Locate the cell with the specified text and output its (X, Y) center coordinate. 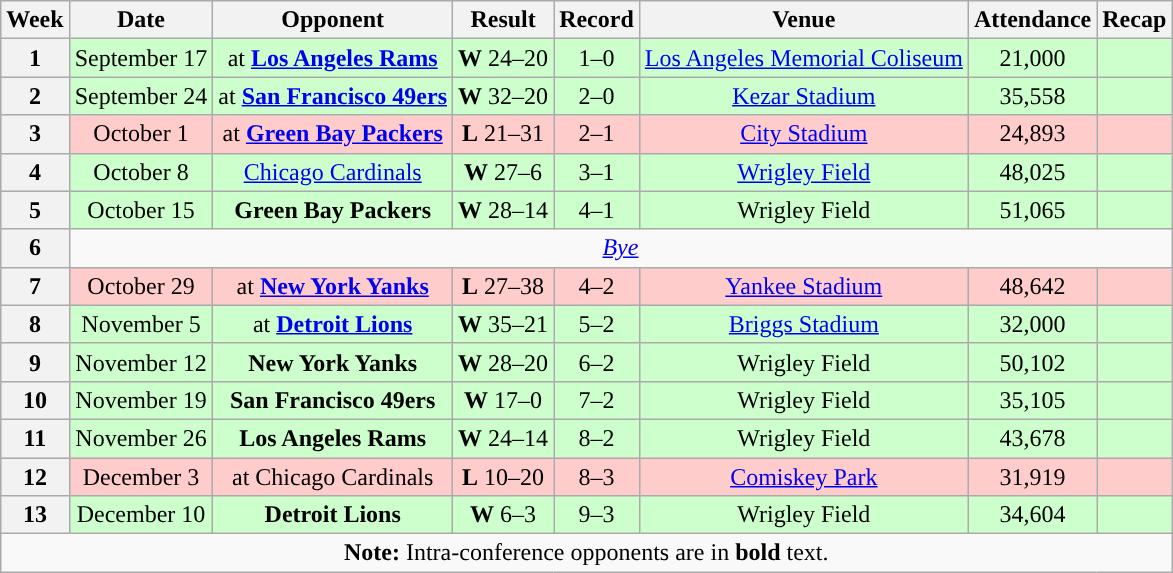
W 17–0 (504, 400)
43,678 (1032, 438)
Chicago Cardinals (333, 172)
8–2 (597, 438)
Yankee Stadium (804, 286)
48,025 (1032, 172)
34,604 (1032, 515)
Los Angeles Memorial Coliseum (804, 58)
at New York Yanks (333, 286)
San Francisco 49ers (333, 400)
Los Angeles Rams (333, 438)
Recap (1134, 20)
L 21–31 (504, 134)
2–0 (597, 96)
10 (35, 400)
4–2 (597, 286)
Result (504, 20)
13 (35, 515)
4 (35, 172)
September 24 (141, 96)
2 (35, 96)
7–2 (597, 400)
51,065 (1032, 210)
October 15 (141, 210)
8–3 (597, 477)
9–3 (597, 515)
L 27–38 (504, 286)
1 (35, 58)
Bye (620, 248)
4–1 (597, 210)
6–2 (597, 362)
at Green Bay Packers (333, 134)
City Stadium (804, 134)
35,105 (1032, 400)
11 (35, 438)
W 6–3 (504, 515)
1–0 (597, 58)
5 (35, 210)
Opponent (333, 20)
Note: Intra-conference opponents are in bold text. (586, 553)
at Detroit Lions (333, 324)
December 3 (141, 477)
50,102 (1032, 362)
8 (35, 324)
12 (35, 477)
L 10–20 (504, 477)
21,000 (1032, 58)
at Los Angeles Rams (333, 58)
Detroit Lions (333, 515)
W 32–20 (504, 96)
Kezar Stadium (804, 96)
W 35–21 (504, 324)
October 1 (141, 134)
October 8 (141, 172)
at Chicago Cardinals (333, 477)
5–2 (597, 324)
New York Yanks (333, 362)
W 28–14 (504, 210)
Venue (804, 20)
2–1 (597, 134)
35,558 (1032, 96)
Record (597, 20)
Briggs Stadium (804, 324)
Week (35, 20)
3 (35, 134)
6 (35, 248)
December 10 (141, 515)
W 24–20 (504, 58)
24,893 (1032, 134)
Attendance (1032, 20)
Comiskey Park (804, 477)
3–1 (597, 172)
November 12 (141, 362)
November 5 (141, 324)
November 19 (141, 400)
7 (35, 286)
31,919 (1032, 477)
W 27–6 (504, 172)
48,642 (1032, 286)
32,000 (1032, 324)
W 28–20 (504, 362)
at San Francisco 49ers (333, 96)
October 29 (141, 286)
November 26 (141, 438)
September 17 (141, 58)
W 24–14 (504, 438)
Date (141, 20)
9 (35, 362)
Green Bay Packers (333, 210)
